Scan for the cell matching the given text and deliver its (x, y) coordinate at center. 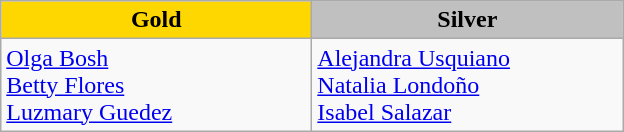
Silver (468, 20)
Olga BoshBetty FloresLuzmary Guedez (156, 85)
Gold (156, 20)
Alejandra UsquianoNatalia LondoñoIsabel Salazar (468, 85)
